Return the [x, y] coordinate for the center point of the cell that contains the specified text.  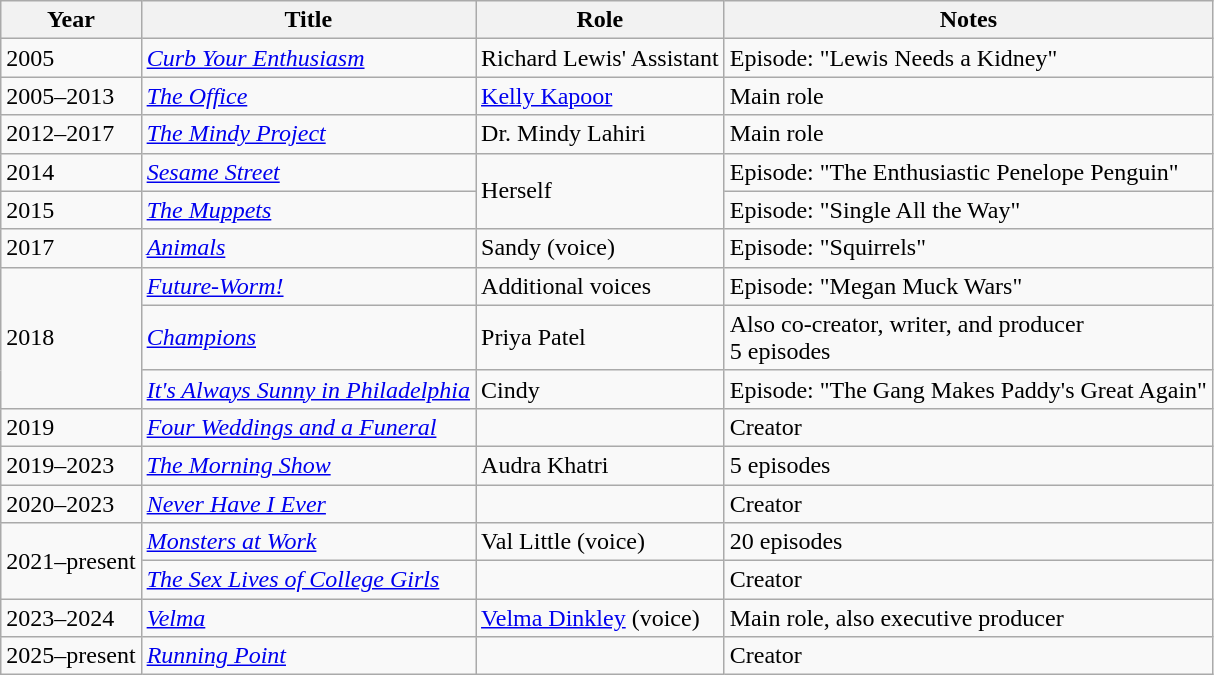
Dr. Mindy Lahiri [600, 134]
2018 [71, 338]
Main role, also executive producer [968, 618]
2005 [71, 58]
Running Point [308, 656]
2012–2017 [71, 134]
Val Little (voice) [600, 542]
Monsters at Work [308, 542]
Animals [308, 248]
Velma Dinkley (voice) [600, 618]
Four Weddings and a Funeral [308, 427]
Cindy [600, 389]
The Office [308, 96]
Episode: "Squirrels" [968, 248]
Episode: "Megan Muck Wars" [968, 286]
Sesame Street [308, 172]
Year [71, 20]
Kelly Kapoor [600, 96]
Future-Worm! [308, 286]
5 episodes [968, 465]
Notes [968, 20]
Role [600, 20]
2019–2023 [71, 465]
Priya Patel [600, 338]
Never Have I Ever [308, 503]
Herself [600, 191]
2023–2024 [71, 618]
2019 [71, 427]
Sandy (voice) [600, 248]
Episode: "The Enthusiastic Penelope Penguin" [968, 172]
Velma [308, 618]
2014 [71, 172]
It's Always Sunny in Philadelphia [308, 389]
Episode: "Lewis Needs a Kidney" [968, 58]
Champions [308, 338]
2015 [71, 210]
Also co-creator, writer, and producer5 episodes [968, 338]
2005–2013 [71, 96]
20 episodes [968, 542]
2020–2023 [71, 503]
Title [308, 20]
Audra Khatri [600, 465]
Curb Your Enthusiasm [308, 58]
Episode: "The Gang Makes Paddy's Great Again" [968, 389]
2017 [71, 248]
The Morning Show [308, 465]
2021–present [71, 561]
The Mindy Project [308, 134]
The Muppets [308, 210]
The Sex Lives of College Girls [308, 580]
Richard Lewis' Assistant [600, 58]
2025–present [71, 656]
Additional voices [600, 286]
Episode: "Single All the Way" [968, 210]
